From the cell containing the given text, extract its center point as (x, y) coordinate. 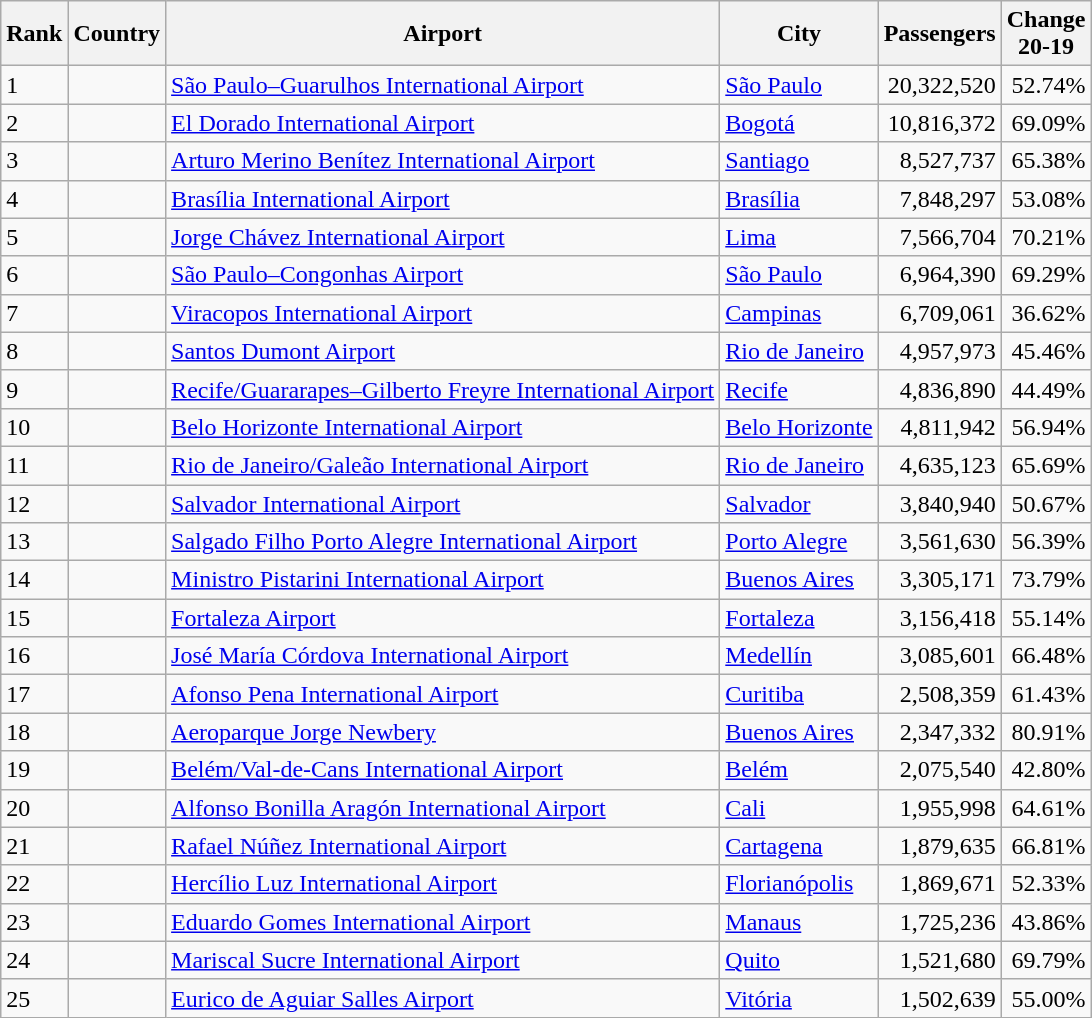
50.67% (1046, 503)
Belém (799, 770)
69.09% (1046, 123)
4 (34, 199)
Medellín (799, 656)
Manaus (799, 922)
8,527,737 (940, 161)
66.81% (1046, 846)
Fortaleza Airport (443, 618)
3 (34, 161)
52.33% (1046, 884)
66.48% (1046, 656)
12 (34, 503)
Salvador (799, 503)
Quito (799, 960)
El Dorado International Airport (443, 123)
36.62% (1046, 313)
Fortaleza (799, 618)
43.86% (1046, 922)
Porto Alegre (799, 542)
Santiago (799, 161)
8 (34, 351)
15 (34, 618)
Campinas (799, 313)
1,869,671 (940, 884)
25 (34, 998)
Aeroparque Jorge Newbery (443, 732)
7,848,297 (940, 199)
42.80% (1046, 770)
1,502,639 (940, 998)
20,322,520 (940, 85)
2,347,332 (940, 732)
53.08% (1046, 199)
10,816,372 (940, 123)
52.74% (1046, 85)
10 (34, 427)
Rank (34, 34)
18 (34, 732)
55.00% (1046, 998)
São Paulo–Congonhas Airport (443, 275)
1,955,998 (940, 808)
Salvador International Airport (443, 503)
São Paulo–Guarulhos International Airport (443, 85)
7,566,704 (940, 237)
3,840,940 (940, 503)
Recife/Guararapes–Gilberto Freyre International Airport (443, 389)
69.79% (1046, 960)
14 (34, 580)
4,836,890 (940, 389)
City (799, 34)
6 (34, 275)
1 (34, 85)
Brasília (799, 199)
6,964,390 (940, 275)
Santos Dumont Airport (443, 351)
44.49% (1046, 389)
Bogotá (799, 123)
Cali (799, 808)
3,156,418 (940, 618)
Curitiba (799, 694)
2 (34, 123)
9 (34, 389)
69.29% (1046, 275)
5 (34, 237)
Belém/Val-de-Cans International Airport (443, 770)
Eduardo Gomes International Airport (443, 922)
Rafael Núñez International Airport (443, 846)
45.46% (1046, 351)
13 (34, 542)
Hercílio Luz International Airport (443, 884)
3,561,630 (940, 542)
Florianópolis (799, 884)
Belo Horizonte International Airport (443, 427)
3,085,601 (940, 656)
José María Córdova International Airport (443, 656)
Passengers (940, 34)
Salgado Filho Porto Alegre International Airport (443, 542)
2,075,540 (940, 770)
65.38% (1046, 161)
Eurico de Aguiar Salles Airport (443, 998)
Country (117, 34)
Change20-19 (1046, 34)
11 (34, 465)
1,521,680 (940, 960)
Belo Horizonte (799, 427)
1,725,236 (940, 922)
20 (34, 808)
Airport (443, 34)
17 (34, 694)
70.21% (1046, 237)
16 (34, 656)
Afonso Pena International Airport (443, 694)
21 (34, 846)
Jorge Chávez International Airport (443, 237)
Alfonso Bonilla Aragón International Airport (443, 808)
Arturo Merino Benítez International Airport (443, 161)
4,635,123 (940, 465)
1,879,635 (940, 846)
4,811,942 (940, 427)
64.61% (1046, 808)
73.79% (1046, 580)
23 (34, 922)
6,709,061 (940, 313)
Cartagena (799, 846)
22 (34, 884)
61.43% (1046, 694)
Brasília International Airport (443, 199)
Lima (799, 237)
55.14% (1046, 618)
Ministro Pistarini International Airport (443, 580)
56.94% (1046, 427)
19 (34, 770)
Vitória (799, 998)
3,305,171 (940, 580)
24 (34, 960)
7 (34, 313)
Rio de Janeiro/Galeão International Airport (443, 465)
2,508,359 (940, 694)
65.69% (1046, 465)
56.39% (1046, 542)
Recife (799, 389)
Mariscal Sucre International Airport (443, 960)
4,957,973 (940, 351)
80.91% (1046, 732)
Viracopos International Airport (443, 313)
